Extract the (x, y) coordinate from the center of the cell holding the provided text.  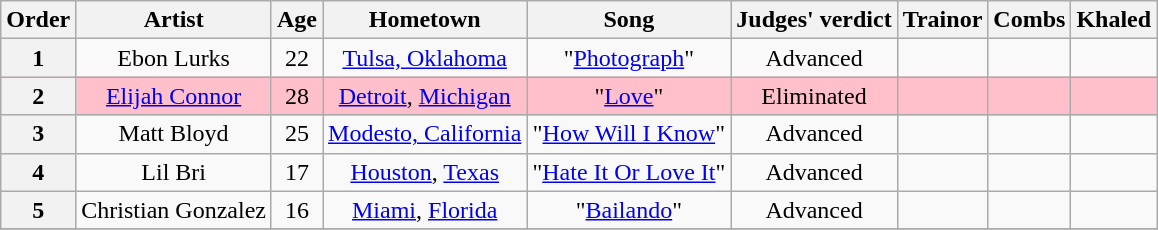
"Photograph" (629, 58)
Ebon Lurks (174, 58)
Christian Gonzalez (174, 210)
"Hate It Or Love It" (629, 172)
Lil Bri (174, 172)
"How Will I Know" (629, 134)
28 (296, 96)
4 (38, 172)
25 (296, 134)
22 (296, 58)
Matt Bloyd (174, 134)
"Bailando" (629, 210)
Hometown (425, 20)
Elijah Connor (174, 96)
Tulsa, Oklahoma (425, 58)
Miami, Florida (425, 210)
Houston, Texas (425, 172)
Age (296, 20)
Khaled (1114, 20)
1 (38, 58)
Artist (174, 20)
Judges' verdict (814, 20)
"Love" (629, 96)
2 (38, 96)
Combs (1030, 20)
Order (38, 20)
Trainor (942, 20)
Eliminated (814, 96)
16 (296, 210)
17 (296, 172)
5 (38, 210)
Song (629, 20)
Detroit, Michigan (425, 96)
3 (38, 134)
Modesto, California (425, 134)
